Capture the cell that displays the provided text and extract its (X, Y) central coordinate. 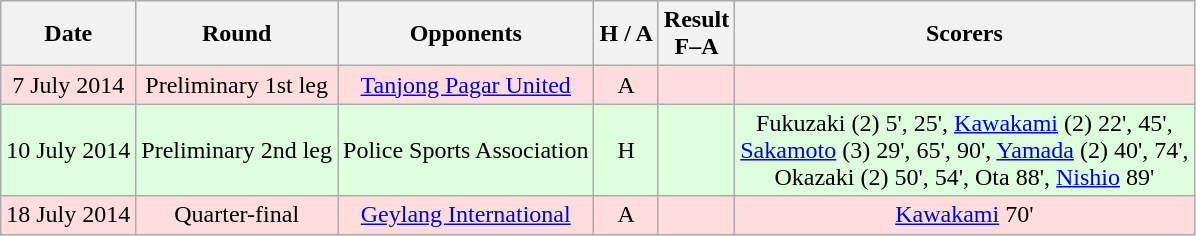
Scorers (964, 34)
10 July 2014 (68, 150)
ResultF–A (696, 34)
H (626, 150)
Preliminary 1st leg (237, 85)
Kawakami 70' (964, 215)
7 July 2014 (68, 85)
Date (68, 34)
Police Sports Association (466, 150)
Opponents (466, 34)
Tanjong Pagar United (466, 85)
Fukuzaki (2) 5', 25', Kawakami (2) 22', 45',Sakamoto (3) 29', 65', 90', Yamada (2) 40', 74',Okazaki (2) 50', 54', Ota 88', Nishio 89' (964, 150)
Geylang International (466, 215)
H / A (626, 34)
18 July 2014 (68, 215)
Round (237, 34)
Quarter-final (237, 215)
Preliminary 2nd leg (237, 150)
